Detect which cell encompasses the target text, then output its (x, y) center coordinate. 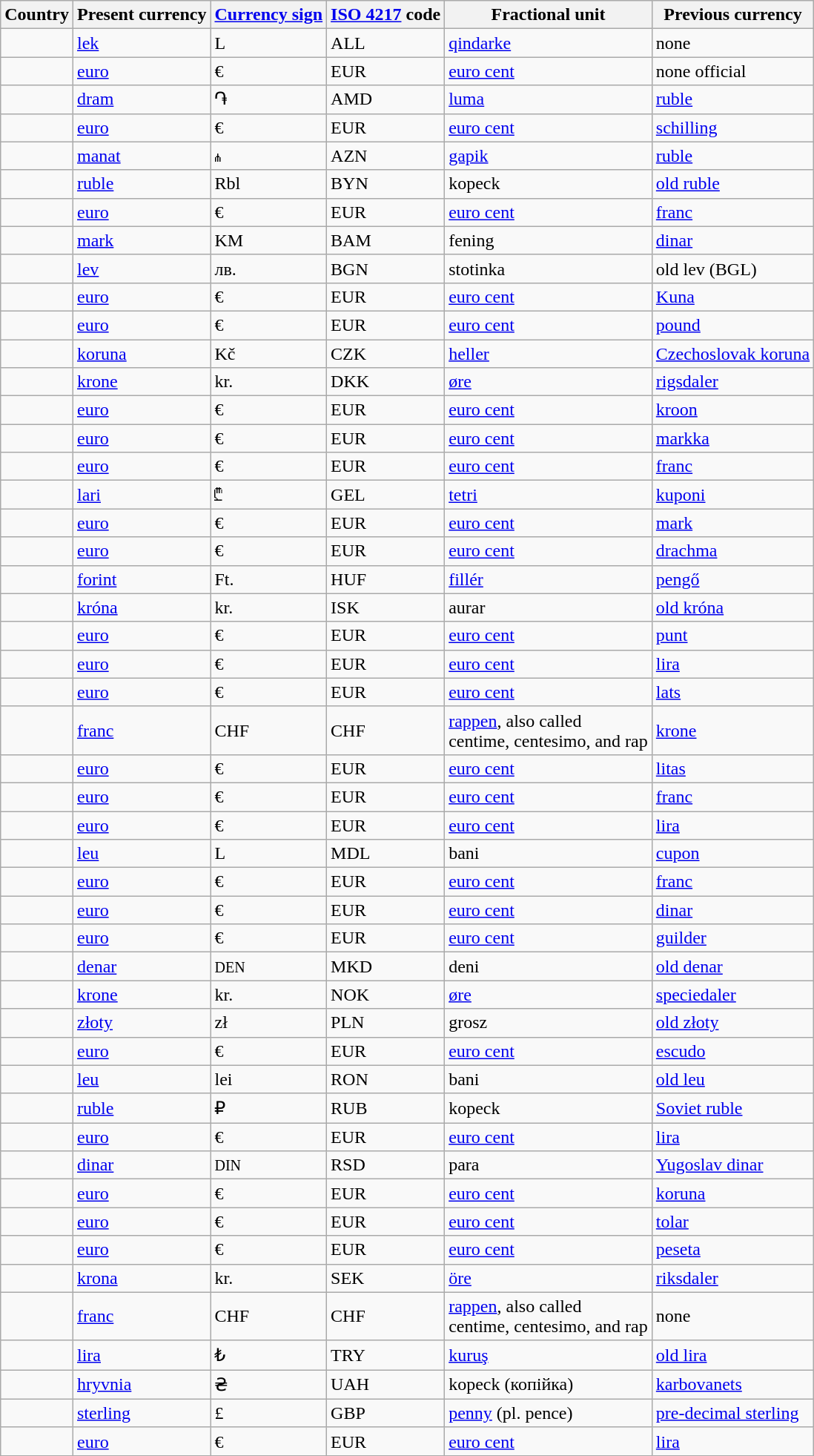
litas (732, 768)
qindarke (549, 43)
krona (141, 1278)
HUF (386, 579)
penny (pl. pence) (549, 1413)
kroon (732, 410)
Czechoslovak koruna (732, 354)
RUB (386, 1108)
BGN (386, 269)
grosz (549, 1023)
schilling (732, 128)
Kuna (732, 297)
MDL (386, 854)
Present currency (141, 15)
markka (732, 438)
BAM (386, 240)
Soviet ruble (732, 1108)
TRY (386, 1355)
riksdaler (732, 1278)
DIN (268, 1165)
lek (141, 43)
₾ (268, 495)
₽ (268, 1108)
GBP (386, 1413)
Country (37, 15)
złoty (141, 1023)
karbovanets (732, 1385)
old denar (732, 966)
aurar (549, 607)
manat (141, 156)
kuruş (549, 1355)
old złoty (732, 1023)
hryvnia (141, 1385)
UAH (386, 1385)
sterling (141, 1413)
gapik (549, 156)
lev (141, 269)
escudo (732, 1051)
heller (549, 354)
stotinka (549, 269)
GEL (386, 495)
Previous currency (732, 15)
pound (732, 325)
KM (268, 240)
denar (141, 966)
₴ (268, 1385)
kopeck (копійка) (549, 1385)
lari (141, 495)
tolar (732, 1222)
£ (268, 1413)
fillér (549, 579)
fening (549, 240)
none official (732, 71)
DKK (386, 382)
deni (549, 966)
₼ (268, 156)
lei (268, 1079)
guilder (732, 938)
₺ (268, 1355)
old lira (732, 1355)
cupon (732, 854)
punt (732, 636)
old króna (732, 607)
Rbl (268, 184)
Ft. (268, 579)
old ruble (732, 184)
dram (141, 99)
лв. (268, 269)
luma (549, 99)
peseta (732, 1250)
ISK (386, 607)
AZN (386, 156)
Kč (268, 354)
RSD (386, 1165)
RON (386, 1079)
speciedaler (732, 995)
SEK (386, 1278)
DEN (268, 966)
Fractional unit (549, 15)
MKD (386, 966)
tetri (549, 495)
old lev (BGL) (732, 269)
PLN (386, 1023)
kuponi (732, 495)
lats (732, 692)
ALL (386, 43)
CZK (386, 354)
öre (549, 1278)
AMD (386, 99)
NOK (386, 995)
ISO 4217 code (386, 15)
pre-decimal sterling (732, 1413)
forint (141, 579)
old leu (732, 1079)
pengő (732, 579)
para (549, 1165)
Currency sign (268, 15)
króna (141, 607)
zł (268, 1023)
BYN (386, 184)
rigsdaler (732, 382)
֏ (268, 99)
drachma (732, 551)
Yugoslav dinar (732, 1165)
